Locate the cell with the specified text and output its (X, Y) center coordinate. 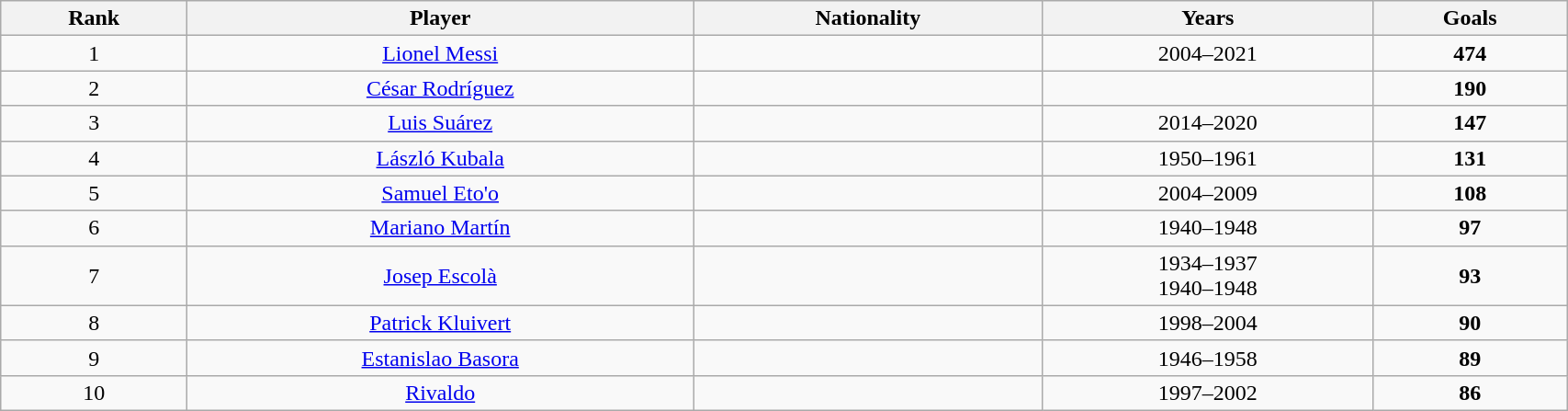
2014–2020 (1208, 123)
90 (1470, 323)
1997–2002 (1208, 393)
6 (94, 228)
9 (94, 358)
Player (441, 18)
Luis Suárez (441, 123)
Mariano Martín (441, 228)
1998–2004 (1208, 323)
1940–1948 (1208, 228)
8 (94, 323)
89 (1470, 358)
1934–19371940–1948 (1208, 276)
7 (94, 276)
Samuel Eto'o (441, 193)
Josep Escolà (441, 276)
Goals (1470, 18)
4 (94, 158)
Rivaldo (441, 393)
474 (1470, 53)
1950–1961 (1208, 158)
Patrick Kluivert (441, 323)
2004–2021 (1208, 53)
3 (94, 123)
86 (1470, 393)
Years (1208, 18)
César Rodríguez (441, 88)
5 (94, 193)
108 (1470, 193)
2 (94, 88)
190 (1470, 88)
Estanislao Basora (441, 358)
László Kubala (441, 158)
Nationality (868, 18)
1946–1958 (1208, 358)
97 (1470, 228)
10 (94, 393)
Rank (94, 18)
147 (1470, 123)
1 (94, 53)
2004–2009 (1208, 193)
93 (1470, 276)
131 (1470, 158)
Lionel Messi (441, 53)
